Output the (x, y) coordinate of the center of the cell containing the given text.  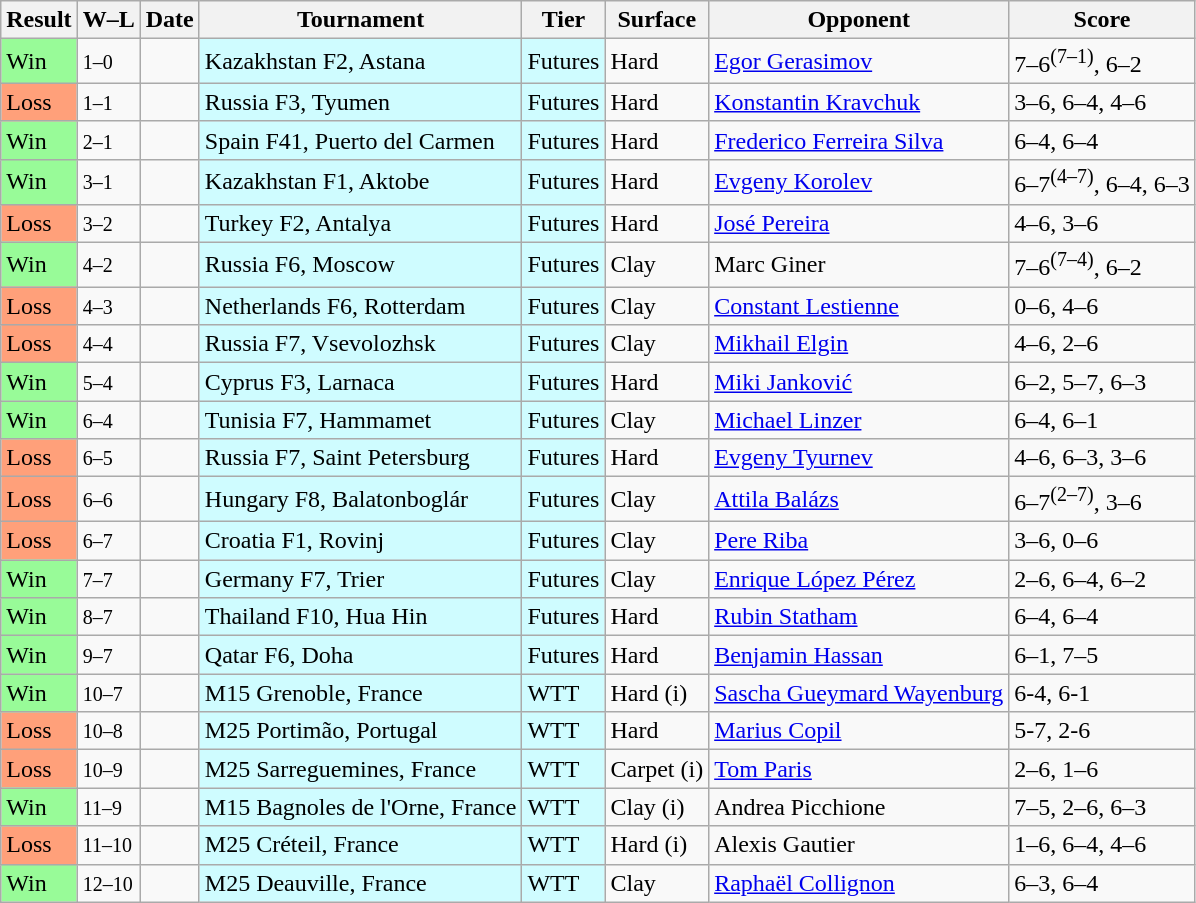
6–5 (108, 458)
Croatia F1, Rovinj (360, 541)
9–7 (108, 655)
6–1, 7–5 (1102, 655)
M25 Créteil, France (360, 845)
3–6, 0–6 (1102, 541)
Enrique López Pérez (859, 579)
4–4 (108, 344)
5–4 (108, 382)
M15 Bagnoles de l'Orne, France (360, 807)
Mikhail Elgin (859, 344)
12–10 (108, 883)
Qatar F6, Doha (360, 655)
10–8 (108, 731)
Turkey F2, Antalya (360, 223)
Tom Paris (859, 769)
11–10 (108, 845)
6–4 (108, 420)
Alexis Gautier (859, 845)
3–1 (108, 182)
6–7(2–7), 3–6 (1102, 500)
7–5, 2–6, 6–3 (1102, 807)
Germany F7, Trier (360, 579)
Thailand F10, Hua Hin (360, 617)
José Pereira (859, 223)
3–6, 6–4, 4–6 (1102, 102)
6–2, 5–7, 6–3 (1102, 382)
Tier (564, 20)
Russia F7, Vsevolozhsk (360, 344)
Marius Copil (859, 731)
4–3 (108, 306)
Russia F3, Tyumen (360, 102)
2–1 (108, 140)
Marc Giner (859, 264)
Kazakhstan F1, Aktobe (360, 182)
Hungary F8, Balatonboglár (360, 500)
1–1 (108, 102)
7–6(7–1), 6–2 (1102, 62)
Constant Lestienne (859, 306)
Opponent (859, 20)
4–6, 3–6 (1102, 223)
Andrea Picchione (859, 807)
Cyprus F3, Larnaca (360, 382)
Frederico Ferreira Silva (859, 140)
Raphaël Collignon (859, 883)
Russia F7, Saint Petersburg (360, 458)
10–9 (108, 769)
8–7 (108, 617)
Tournament (360, 20)
5-7, 2-6 (1102, 731)
0–6, 4–6 (1102, 306)
3–2 (108, 223)
Evgeny Korolev (859, 182)
6–7 (108, 541)
Kazakhstan F2, Astana (360, 62)
Michael Linzer (859, 420)
4–6, 2–6 (1102, 344)
4–2 (108, 264)
Carpet (i) (657, 769)
7–7 (108, 579)
6-4, 6-1 (1102, 693)
Benjamin Hassan (859, 655)
Sascha Gueymard Wayenburg (859, 693)
M25 Portimão, Portugal (360, 731)
Konstantin Kravchuk (859, 102)
4–6, 6–3, 3–6 (1102, 458)
Russia F6, Moscow (360, 264)
2–6, 1–6 (1102, 769)
1–6, 6–4, 4–6 (1102, 845)
7–6(7–4), 6–2 (1102, 264)
6–6 (108, 500)
11–9 (108, 807)
M25 Deauville, France (360, 883)
6–4, 6–1 (1102, 420)
Attila Balázs (859, 500)
Score (1102, 20)
10–7 (108, 693)
2–6, 6–4, 6–2 (1102, 579)
Result (39, 20)
Clay (i) (657, 807)
Miki Janković (859, 382)
6–3, 6–4 (1102, 883)
6–7(4–7), 6–4, 6–3 (1102, 182)
M25 Sarreguemines, France (360, 769)
Netherlands F6, Rotterdam (360, 306)
Surface (657, 20)
W–L (108, 20)
Spain F41, Puerto del Carmen (360, 140)
Egor Gerasimov (859, 62)
Pere Riba (859, 541)
Evgeny Tyurnev (859, 458)
Rubin Statham (859, 617)
Tunisia F7, Hammamet (360, 420)
Date (170, 20)
1–0 (108, 62)
M15 Grenoble, France (360, 693)
